Identify which cell holds the provided text, then report its (x, y) central coordinate. 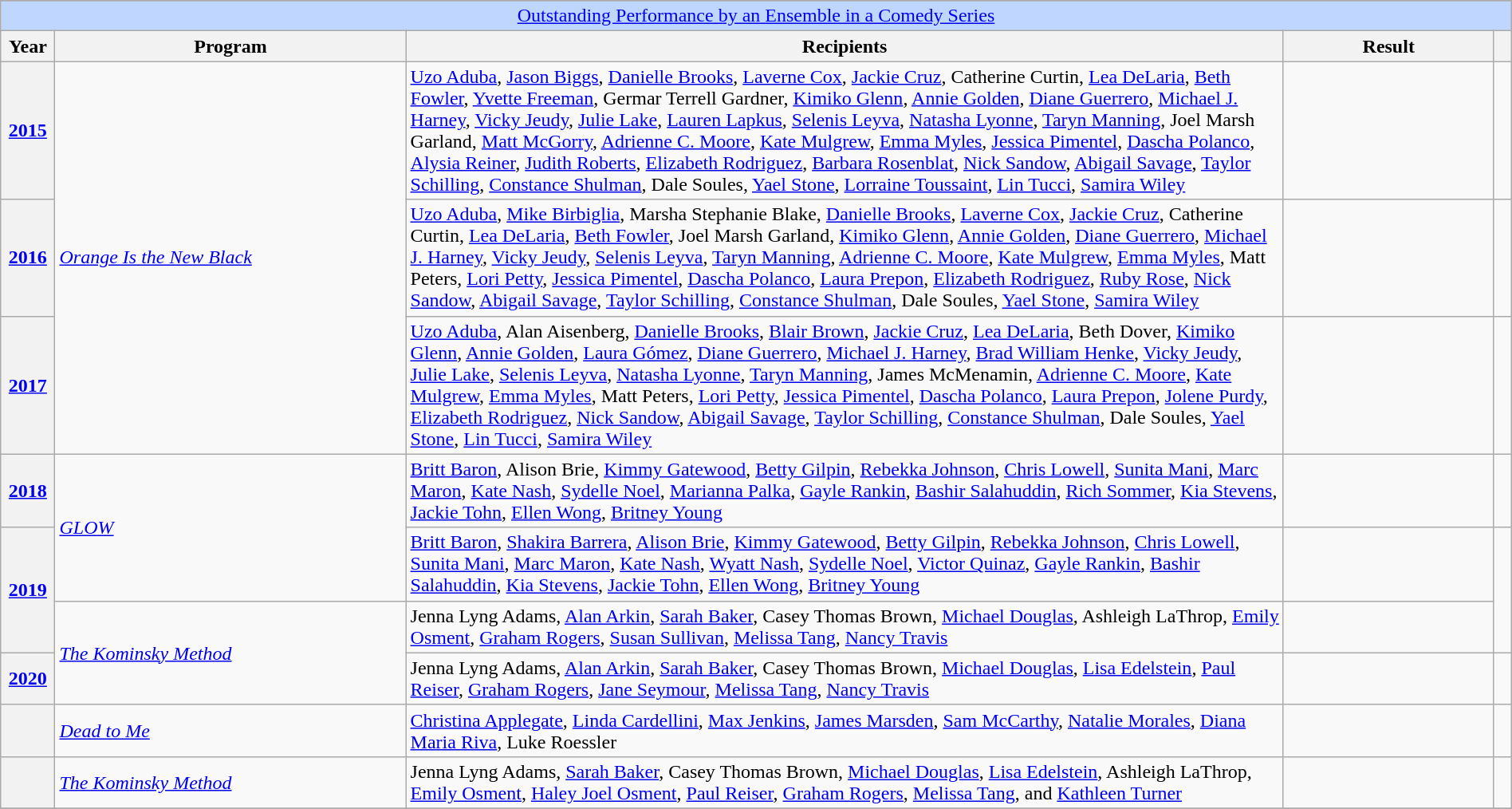
Result (1388, 46)
Outstanding Performance by an Ensemble in a Comedy Series (756, 16)
2018 (28, 491)
2019 (28, 590)
GLOW (230, 527)
Program (230, 46)
Dead to Me (230, 731)
Recipients (845, 46)
2020 (28, 678)
Christina Applegate, Linda Cardellini, Max Jenkins, James Marsden, Sam McCarthy, Natalie Morales, Diana Maria Riva, Luke Roessler (845, 731)
2017 (28, 385)
2016 (28, 258)
2015 (28, 131)
Orange Is the New Black (230, 258)
Year (28, 46)
